Identify which cell holds the provided text, then report its (X, Y) central coordinate. 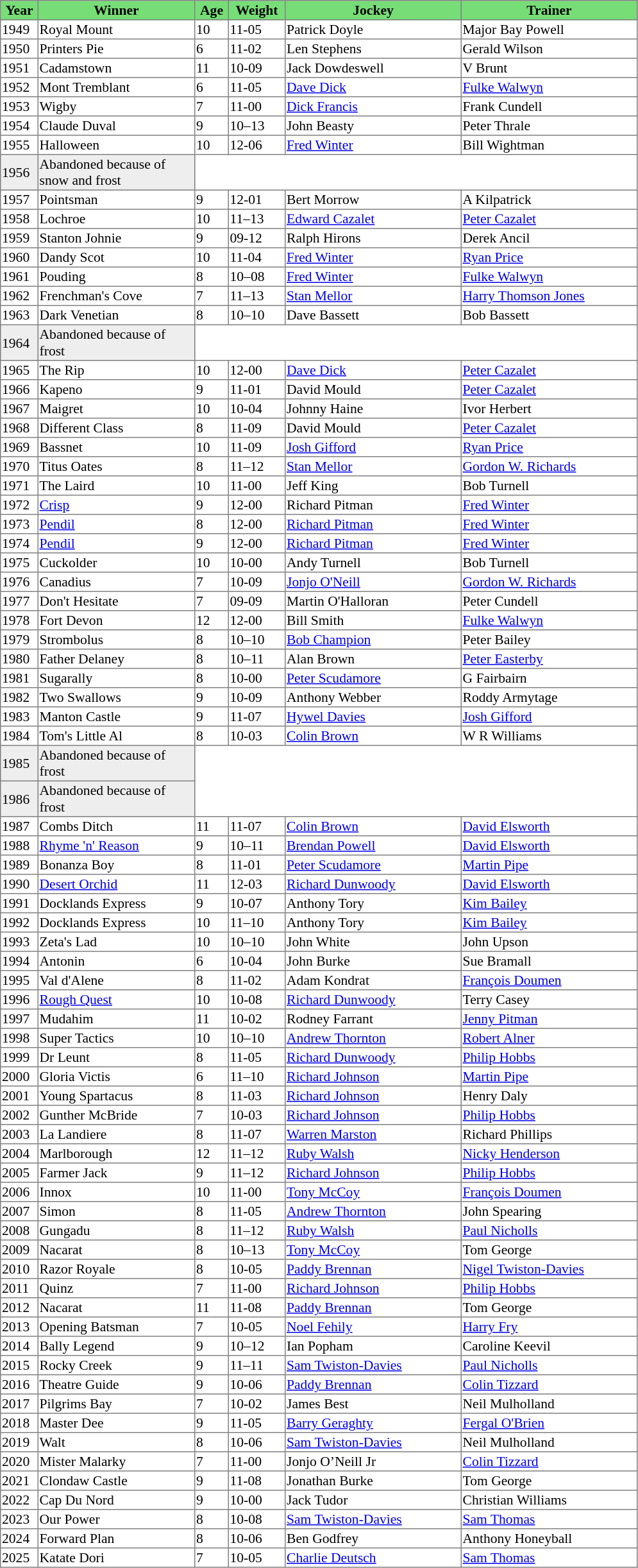
Razor Royale (116, 1269)
2011 (19, 1288)
1985 (19, 763)
Cuckolder (116, 563)
1967 (19, 409)
2013 (19, 1327)
Stanton Johnie (116, 238)
1952 (19, 87)
2010 (19, 1269)
Ralph Hirons (373, 238)
The Rip (116, 370)
1986 (19, 799)
1990 (19, 884)
The Laird (116, 486)
2018 (19, 1423)
Alan Brown (373, 659)
Printers Pie (116, 49)
Brendan Powell (373, 846)
Super Tactics (116, 1038)
Pointsman (116, 200)
1984 (19, 736)
Master Dee (116, 1423)
Canadius (116, 582)
1981 (19, 678)
Katate Dori (116, 1558)
2007 (19, 1211)
09-09 (256, 601)
Henry Daly (549, 1096)
2023 (19, 1519)
Innox (116, 1192)
Ivor Herbert (549, 409)
Zeta's Lad (116, 942)
1976 (19, 582)
Sue Bramall (549, 961)
2021 (19, 1481)
Harry Fry (549, 1327)
11-03 (256, 1096)
2009 (19, 1250)
Cap Du Nord (116, 1500)
Caroline Keevil (549, 1346)
2022 (19, 1500)
Pilgrims Bay (116, 1404)
Don't Hesitate (116, 601)
Bassnet (116, 447)
Major Bay Powell (549, 30)
1973 (19, 524)
Combs Ditch (116, 826)
Year (19, 10)
Quinz (116, 1288)
1997 (19, 1019)
1972 (19, 505)
Bob Champion (373, 640)
Robert Alner (549, 1038)
2000 (19, 1077)
1991 (19, 903)
Harry Thomson Jones (549, 296)
Dandy Scot (116, 257)
Walt (116, 1442)
Richard Phillips (549, 1134)
Winner (116, 10)
12-03 (256, 884)
Frenchman's Cove (116, 296)
Jonjo O’Neill Jr (373, 1461)
Clondaw Castle (116, 1481)
Rocky Creek (116, 1365)
1978 (19, 620)
Dark Venetian (116, 315)
A Kilpatrick (549, 200)
Dave Bassett (373, 315)
1953 (19, 107)
1983 (19, 717)
Frank Cundell (549, 107)
Two Swallows (116, 697)
1980 (19, 659)
Adam Kondrat (373, 980)
Jonjo O'Neill (373, 582)
Pouding (116, 277)
Patrick Doyle (373, 30)
Halloween (116, 145)
Forward Plan (116, 1538)
10–08 (256, 277)
Bally Legend (116, 1346)
V Brunt (549, 68)
12-01 (256, 200)
1971 (19, 486)
1964 (19, 343)
Simon (116, 1211)
1999 (19, 1057)
Jeff King (373, 486)
John Burke (373, 961)
2016 (19, 1385)
2019 (19, 1442)
Bert Morrow (373, 200)
Peter Easterby (549, 659)
2017 (19, 1404)
Peter Bailey (549, 640)
Fort Devon (116, 620)
Jenny Pitman (549, 1019)
Fergal O'Brien (549, 1423)
Edward Cazalet (373, 219)
Tom's Little Al (116, 736)
Lochroe (116, 219)
Sugarally (116, 678)
Young Spartacus (116, 1096)
Theatre Guide (116, 1385)
Barry Geraghty (373, 1423)
1950 (19, 49)
1970 (19, 466)
Peter Cundell (549, 601)
James Best (373, 1404)
John Upson (549, 942)
1993 (19, 942)
2008 (19, 1231)
Rough Quest (116, 1000)
Andy Turnell (373, 563)
2005 (19, 1173)
Terry Casey (549, 1000)
Noel Fehily (373, 1327)
John Beasty (373, 126)
Different Class (116, 428)
1977 (19, 601)
1965 (19, 370)
1995 (19, 980)
Dick Francis (373, 107)
2001 (19, 1096)
2015 (19, 1365)
Strombolus (116, 640)
Charlie Deutsch (373, 1558)
1998 (19, 1038)
Bill Smith (373, 620)
2002 (19, 1115)
2024 (19, 1538)
Age (212, 10)
Ben Godfrey (373, 1538)
1969 (19, 447)
Trainer (549, 10)
11–11 (256, 1365)
Rodney Farrant (373, 1019)
1959 (19, 238)
Jack Tudor (373, 1500)
Mister Malarky (116, 1461)
1958 (19, 219)
1949 (19, 30)
Jack Dowdeswell (373, 68)
1954 (19, 126)
Gungadu (116, 1231)
1989 (19, 865)
Dr Leunt (116, 1057)
John White (373, 942)
Gloria Victis (116, 1077)
Peter Thrale (549, 126)
1968 (19, 428)
Val d'Alene (116, 980)
Desert Orchid (116, 884)
La Landiere (116, 1134)
1963 (19, 315)
Opening Batsman (116, 1327)
Marlborough (116, 1154)
Martin O'Halloran (373, 601)
Our Power (116, 1519)
1960 (19, 257)
11-04 (256, 257)
Mudahim (116, 1019)
2020 (19, 1461)
G Fairbairn (549, 678)
Nicky Henderson (549, 1154)
1955 (19, 145)
Mont Tremblant (116, 87)
Hywel Davies (373, 717)
Derek Ancil (549, 238)
1974 (19, 543)
2012 (19, 1308)
John Spearing (549, 1211)
1996 (19, 1000)
Roddy Armytage (549, 697)
Claude Duval (116, 126)
Nigel Twiston-Davies (549, 1269)
10-07 (256, 903)
Rhyme 'n' Reason (116, 846)
Titus Oates (116, 466)
Father Delaney (116, 659)
Jockey (373, 10)
Bill Wightman (549, 145)
12-06 (256, 145)
09-12 (256, 238)
Wigby (116, 107)
Len Stephens (373, 49)
1962 (19, 296)
Jonathan Burke (373, 1481)
2014 (19, 1346)
Weight (256, 10)
Bonanza Boy (116, 865)
Cadamstown (116, 68)
2003 (19, 1134)
Manton Castle (116, 717)
Warren Marston (373, 1134)
1994 (19, 961)
1979 (19, 640)
2025 (19, 1558)
2004 (19, 1154)
Maigret (116, 409)
1988 (19, 846)
W R Williams (549, 736)
2006 (19, 1192)
Gerald Wilson (549, 49)
Christian Williams (549, 1500)
1961 (19, 277)
Anthony Webber (373, 697)
Ian Popham (373, 1346)
1975 (19, 563)
10–12 (256, 1346)
1956 (19, 173)
1982 (19, 697)
Kapeno (116, 389)
1987 (19, 826)
Bob Bassett (549, 315)
Gunther McBride (116, 1115)
Antonin (116, 961)
Royal Mount (116, 30)
1957 (19, 200)
Farmer Jack (116, 1173)
1951 (19, 68)
Abandoned because of snow and frost (116, 173)
1966 (19, 389)
Anthony Honeyball (549, 1538)
Johnny Haine (373, 409)
Crisp (116, 505)
1992 (19, 923)
